Provide the (x, y) coordinate of the cell's center where the given text is located.  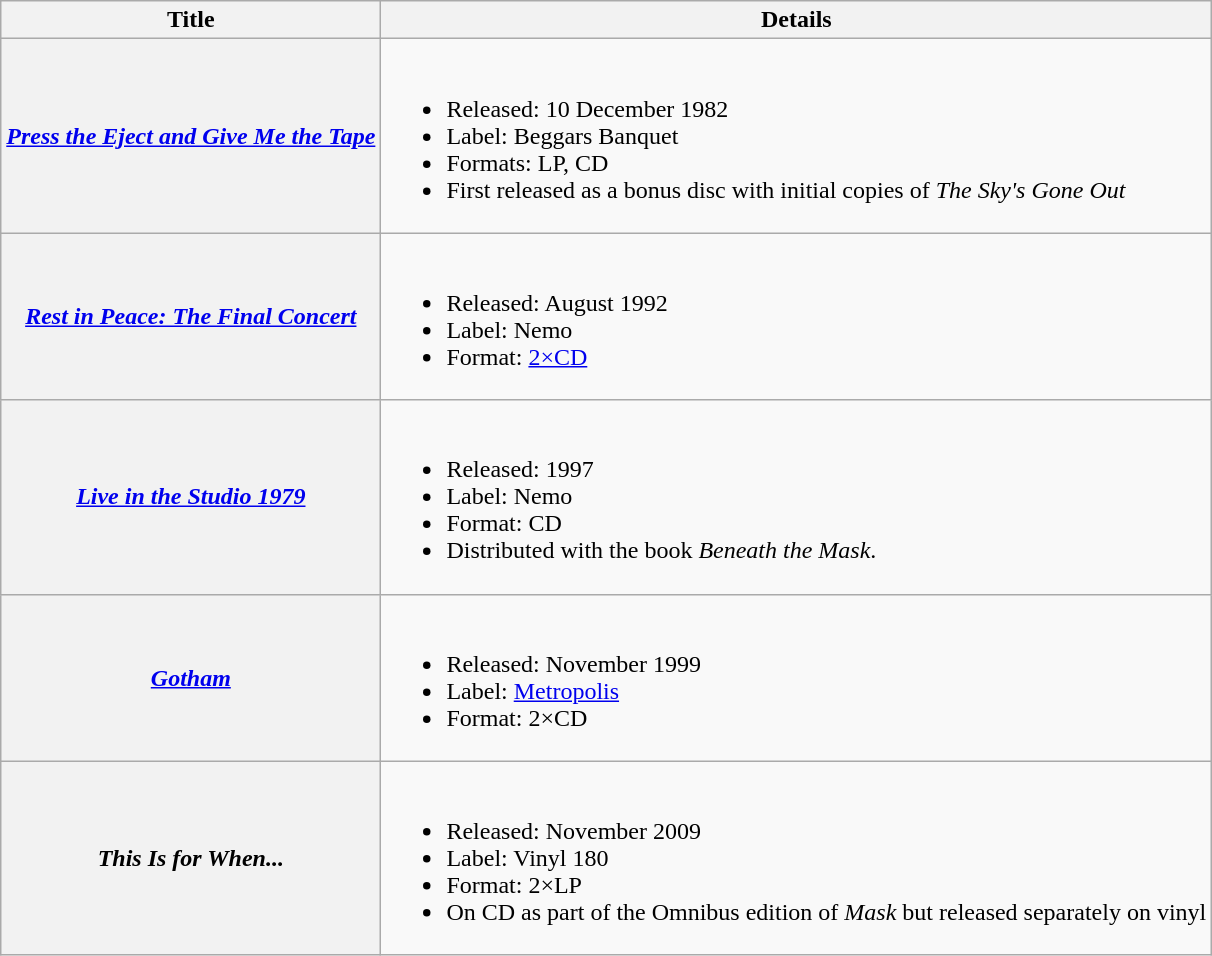
Released: November 1999Label: MetropolisFormat: 2×CD (796, 678)
Released: 1997Label: NemoFormat: CDDistributed with the book Beneath the Mask. (796, 497)
This Is for When... (191, 858)
Gotham (191, 678)
Details (796, 20)
Released: 10 December 1982Label: Beggars BanquetFormats: LP, CDFirst released as a bonus disc with initial copies of The Sky's Gone Out (796, 136)
Live in the Studio 1979 (191, 497)
Title (191, 20)
Press the Eject and Give Me the Tape (191, 136)
Rest in Peace: The Final Concert (191, 316)
Released: November 2009Label: Vinyl 180Format: 2×LPOn CD as part of the Omnibus edition of Mask but released separately on vinyl (796, 858)
Released: August 1992Label: NemoFormat: 2×CD (796, 316)
